Detect which cell encompasses the target text, then output its [x, y] center coordinate. 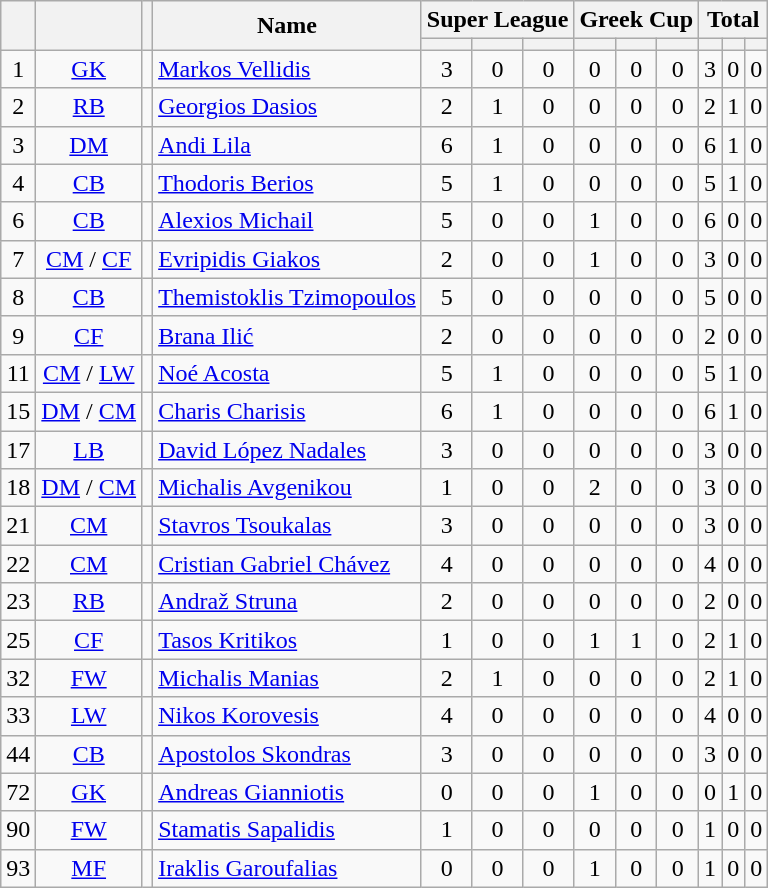
21 [18, 526]
Evripidis Giakos [288, 259]
CM / LW [89, 373]
44 [18, 754]
9 [18, 335]
LW [89, 716]
Stavros Tsoukalas [288, 526]
Markos Vellidis [288, 69]
Michalis Manias [288, 678]
17 [18, 449]
Name [288, 26]
Themistoklis Tzimopoulos [288, 297]
Total [734, 20]
18 [18, 488]
Nikos Korovesis [288, 716]
93 [18, 868]
23 [18, 602]
Cristian Gabriel Chávez [288, 564]
Brana Ilić [288, 335]
Iraklis Garoufalias [288, 868]
Alexios Michail [288, 221]
MF [89, 868]
Super League [498, 20]
22 [18, 564]
Noé Acosta [288, 373]
32 [18, 678]
90 [18, 830]
7 [18, 259]
Michalis Avgenikou [288, 488]
15 [18, 411]
LB [89, 449]
Charis Charisis [288, 411]
33 [18, 716]
DM [89, 145]
Apostolos Skondras [288, 754]
Greek Cup [636, 20]
Georgios Dasios [288, 107]
11 [18, 373]
Andraž Struna [288, 602]
Andi Lila [288, 145]
Stamatis Sapalidis [288, 830]
25 [18, 640]
Andreas Gianniotis [288, 792]
72 [18, 792]
Tasos Kritikos [288, 640]
Thodoris Berios [288, 183]
CM / CF [89, 259]
8 [18, 297]
David López Nadales [288, 449]
